Find where the given text appears and provide that cell's center as (X, Y) coordinate. 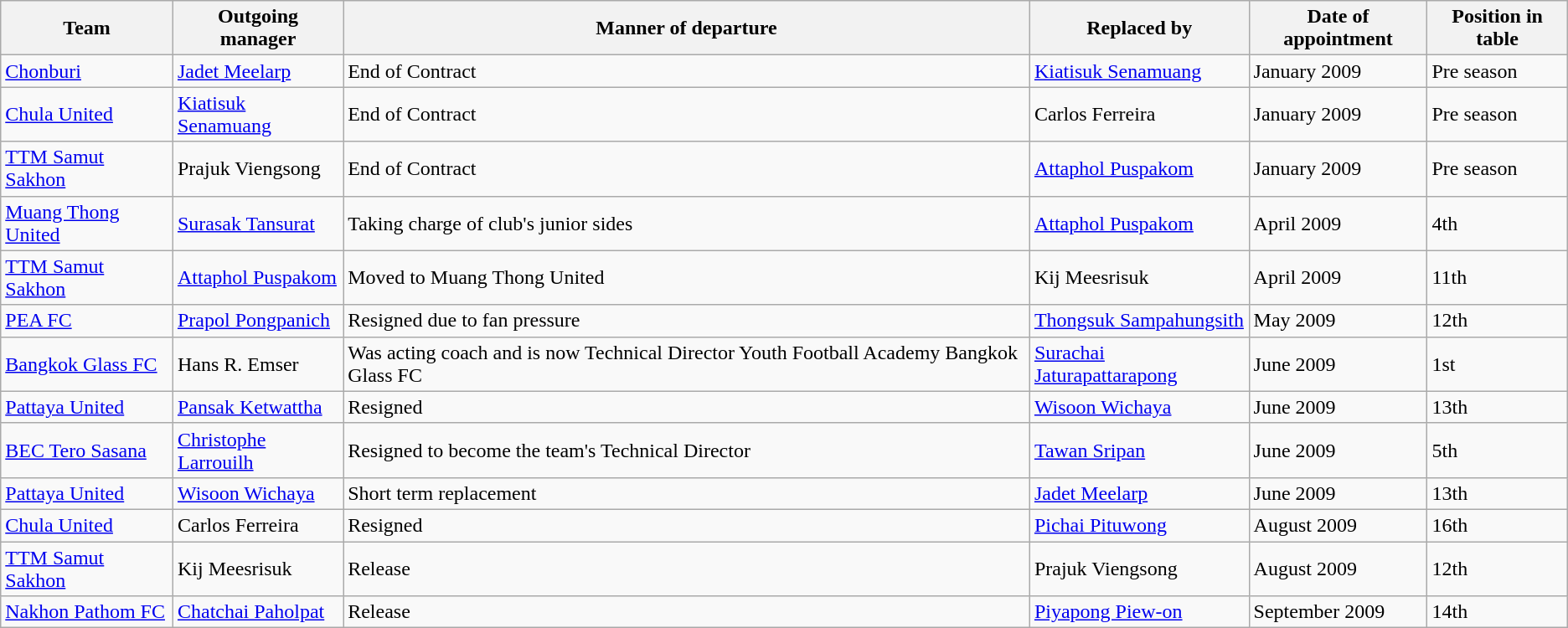
Bangkok Glass FC (87, 363)
Hans R. Emser (258, 363)
Moved to Muang Thong United (687, 278)
Taking charge of club's junior sides (687, 223)
Pichai Pituwong (1139, 525)
11th (1498, 278)
Muang Thong United (87, 223)
Resigned due to fan pressure (687, 321)
Christophe Larrouilh (258, 450)
Tawan Sripan (1139, 450)
Manner of departure (687, 28)
1st (1498, 363)
Short term replacement (687, 493)
Replaced by (1139, 28)
Chonburi (87, 71)
Was acting coach and is now Technical Director Youth Football Academy Bangkok Glass FC (687, 363)
BEC Tero Sasana (87, 450)
Team (87, 28)
Position in table (1498, 28)
Outgoing manager (258, 28)
4th (1498, 223)
September 2009 (1338, 612)
Nakhon Pathom FC (87, 612)
Surachai Jaturapattarapong (1139, 363)
14th (1498, 612)
5th (1498, 450)
PEA FC (87, 321)
16th (1498, 525)
Piyapong Piew-on (1139, 612)
Resigned to become the team's Technical Director (687, 450)
Surasak Tansurat (258, 223)
Chatchai Paholpat (258, 612)
Prapol Pongpanich (258, 321)
Thongsuk Sampahungsith (1139, 321)
Date of appointment (1338, 28)
May 2009 (1338, 321)
Pansak Ketwattha (258, 407)
